Locate the cell with the specified text and output its [X, Y] center coordinate. 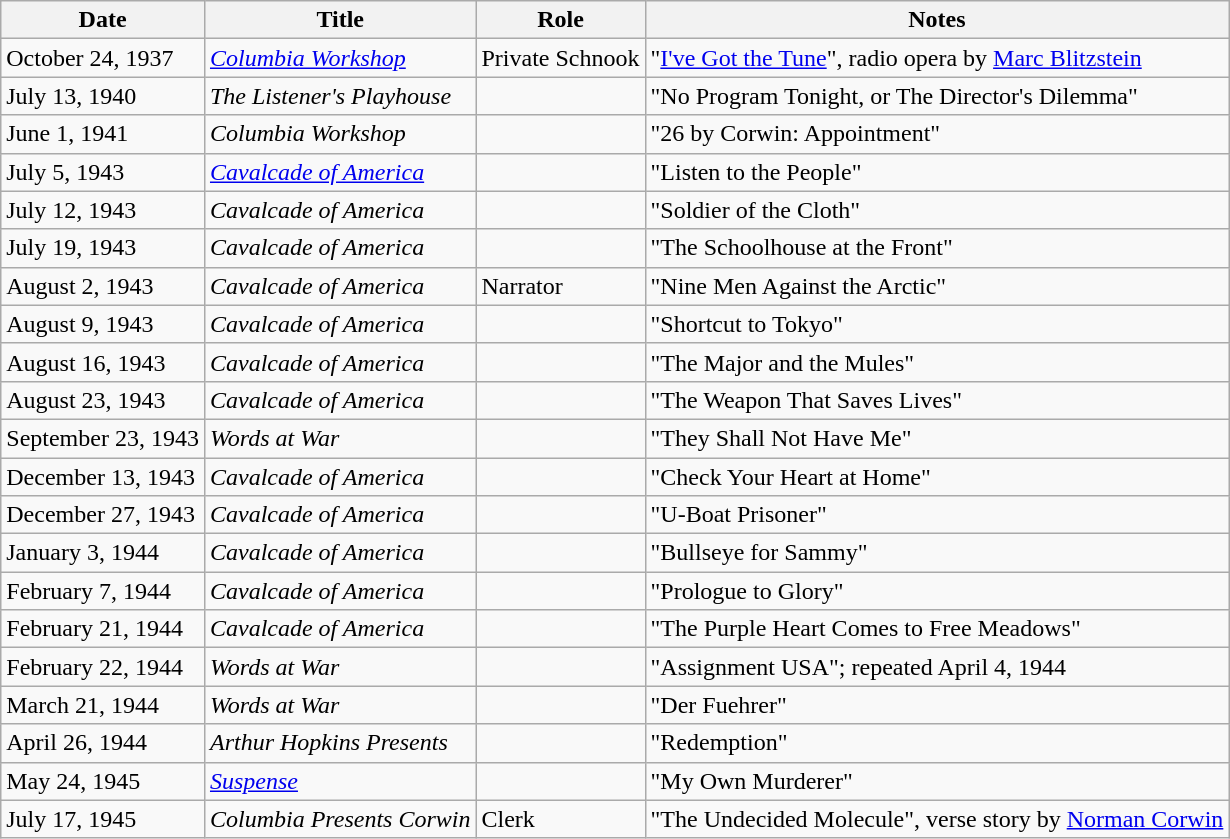
August 16, 1943 [103, 362]
Suspense [340, 781]
"The Undecided Molecule", verse story by Norman Corwin [937, 819]
"The Major and the Mules" [937, 362]
"My Own Murderer" [937, 781]
June 1, 1941 [103, 134]
"Soldier of the Cloth" [937, 210]
May 24, 1945 [103, 781]
"Prologue to Glory" [937, 591]
July 19, 1943 [103, 248]
December 27, 1943 [103, 515]
February 7, 1944 [103, 591]
"Shortcut to Tokyo" [937, 324]
Title [340, 20]
March 21, 1944 [103, 705]
Arthur Hopkins Presents [340, 743]
"U-Boat Prisoner" [937, 515]
Notes [937, 20]
April 26, 1944 [103, 743]
August 2, 1943 [103, 286]
"The Purple Heart Comes to Free Meadows" [937, 629]
October 24, 1937 [103, 58]
Columbia Presents Corwin [340, 819]
"The Weapon That Saves Lives" [937, 400]
September 23, 1943 [103, 438]
"Listen to the People" [937, 172]
January 3, 1944 [103, 553]
"I've Got the Tune", radio opera by Marc Blitzstein [937, 58]
The Listener's Playhouse [340, 96]
July 17, 1945 [103, 819]
August 9, 1943 [103, 324]
August 23, 1943 [103, 400]
"26 by Corwin: Appointment" [937, 134]
December 13, 1943 [103, 477]
Role [560, 20]
February 21, 1944 [103, 629]
"Bullseye for Sammy" [937, 553]
July 5, 1943 [103, 172]
"Check Your Heart at Home" [937, 477]
Date [103, 20]
July 13, 1940 [103, 96]
"Der Fuehrer" [937, 705]
Private Schnook [560, 58]
"The Schoolhouse at the Front" [937, 248]
"No Program Tonight, or The Director's Dilemma" [937, 96]
"Assignment USA"; repeated April 4, 1944 [937, 667]
Clerk [560, 819]
Narrator [560, 286]
July 12, 1943 [103, 210]
"They Shall Not Have Me" [937, 438]
"Redemption" [937, 743]
February 22, 1944 [103, 667]
"Nine Men Against the Arctic" [937, 286]
